Return (x, y) of the center of cell containing provided text 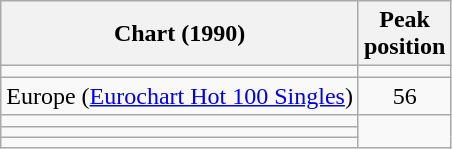
Europe (Eurochart Hot 100 Singles) (180, 96)
Chart (1990) (180, 34)
Peakposition (404, 34)
56 (404, 96)
